Output the [X, Y] coordinate of the center of the cell containing the given text.  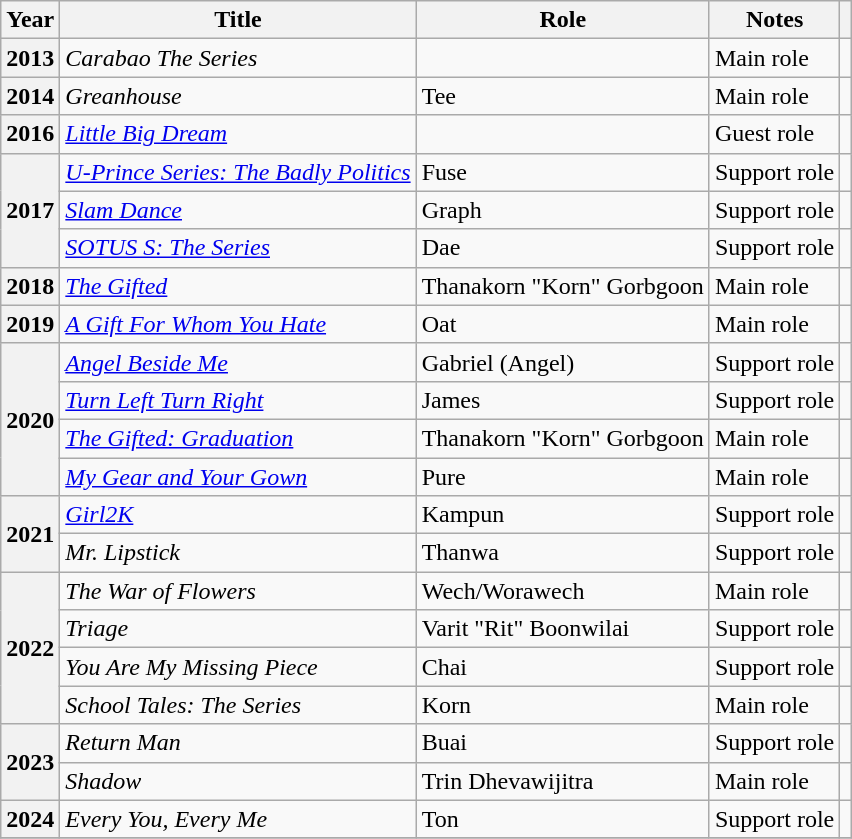
Varit "Rit" Boonwilai [562, 629]
2017 [30, 210]
Turn Left Turn Right [238, 400]
Buai [562, 743]
Guest role [774, 134]
Little Big Dream [238, 134]
Korn [562, 705]
2016 [30, 134]
Role [562, 20]
Girl2K [238, 515]
School Tales: The Series [238, 705]
Every You, Every Me [238, 819]
Mr. Lipstick [238, 553]
Chai [562, 667]
2022 [30, 648]
2024 [30, 819]
Return Man [238, 743]
2018 [30, 286]
The Gifted [238, 286]
Angel Beside Me [238, 362]
Kampun [562, 515]
Carabao The Series [238, 58]
Slam Dance [238, 210]
Gabriel (Angel) [562, 362]
Year [30, 20]
Trin Dhevawijitra [562, 781]
2019 [30, 324]
You Are My Missing Piece [238, 667]
Title [238, 20]
U-Prince Series: The Badly Politics [238, 172]
Wech/Worawech [562, 591]
2013 [30, 58]
My Gear and Your Gown [238, 477]
Thanwa [562, 553]
2020 [30, 419]
Triage [238, 629]
2014 [30, 96]
The War of Flowers [238, 591]
Fuse [562, 172]
SOTUS S: The Series [238, 248]
Pure [562, 477]
James [562, 400]
Greanhouse [238, 96]
Graph [562, 210]
Shadow [238, 781]
2023 [30, 762]
The Gifted: Graduation [238, 438]
Dae [562, 248]
Oat [562, 324]
Ton [562, 819]
Tee [562, 96]
A Gift For Whom You Hate [238, 324]
2021 [30, 534]
Notes [774, 20]
